For the text-containing cell, return its midpoint in (x, y) coordinate format. 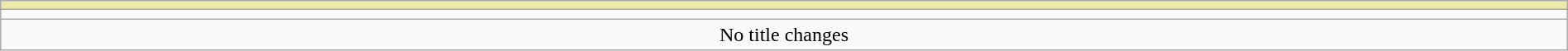
No title changes (784, 35)
